Return the (X, Y) coordinate for the center point of the cell that contains the specified text.  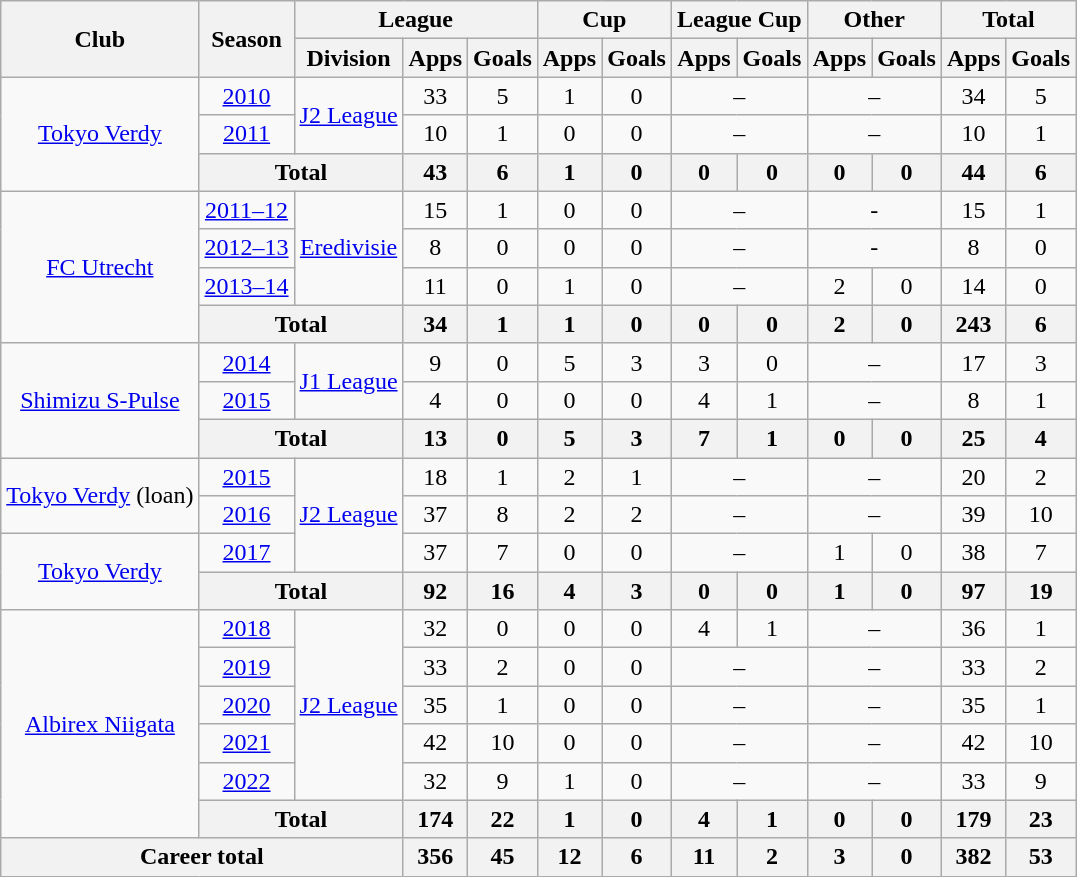
2016 (246, 515)
19 (1041, 591)
Career total (202, 857)
Club (100, 39)
2022 (246, 781)
League (416, 20)
356 (435, 857)
League Cup (739, 20)
22 (503, 819)
382 (973, 857)
FC Utrecht (100, 267)
174 (435, 819)
36 (973, 629)
Division (348, 58)
2012–13 (246, 248)
179 (973, 819)
Season (246, 39)
2011–12 (246, 210)
12 (569, 857)
Cup (604, 20)
2013–14 (246, 286)
39 (973, 515)
14 (973, 286)
2011 (246, 134)
38 (973, 553)
25 (973, 438)
2019 (246, 667)
2021 (246, 743)
16 (503, 591)
13 (435, 438)
45 (503, 857)
Tokyo Verdy (loan) (100, 496)
23 (1041, 819)
97 (973, 591)
53 (1041, 857)
18 (435, 477)
2020 (246, 705)
17 (973, 362)
243 (973, 324)
Eredivisie (348, 248)
43 (435, 172)
Other (874, 20)
Albirex Niigata (100, 724)
2018 (246, 629)
J1 League (348, 381)
2014 (246, 362)
2017 (246, 553)
92 (435, 591)
2010 (246, 96)
Shimizu S-Pulse (100, 400)
20 (973, 477)
44 (973, 172)
